For the text-containing cell, return its midpoint in [x, y] coordinate format. 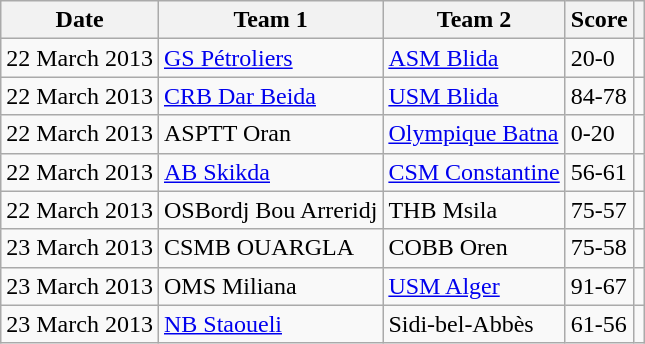
CSM Constantine [474, 172]
91-67 [599, 286]
Team 1 [270, 20]
Sidi-bel-Abbès [474, 324]
20-0 [599, 58]
75-57 [599, 210]
USM Alger [474, 286]
Team 2 [474, 20]
ASM Blida [474, 58]
GS Pétroliers [270, 58]
84-78 [599, 96]
CSMB OUARGLA [270, 248]
75-58 [599, 248]
AB Skikda [270, 172]
Date [80, 20]
0-20 [599, 134]
ASPTT Oran [270, 134]
Score [599, 20]
USM Blida [474, 96]
OSBordj Bou Arreridj [270, 210]
61-56 [599, 324]
NB Staoueli [270, 324]
COBB Oren [474, 248]
56-61 [599, 172]
THB Msila [474, 210]
CRB Dar Beida [270, 96]
OMS Miliana [270, 286]
Olympique Batna [474, 134]
